Scan for the cell matching the given text and deliver its [X, Y] coordinate at center. 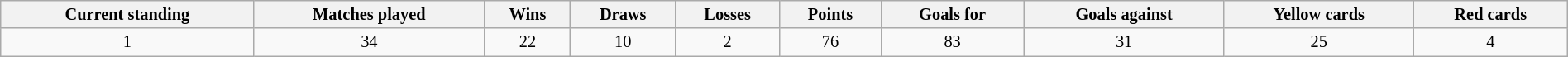
Current standing [127, 14]
Red cards [1490, 14]
Yellow cards [1318, 14]
25 [1318, 42]
Wins [528, 14]
Matches played [369, 14]
Goals against [1124, 14]
31 [1124, 42]
83 [953, 42]
Goals for [953, 14]
Losses [728, 14]
1 [127, 42]
4 [1490, 42]
10 [623, 42]
Points [830, 14]
34 [369, 42]
76 [830, 42]
2 [728, 42]
22 [528, 42]
Draws [623, 14]
